Locate the cell with the specified text and output its (x, y) center coordinate. 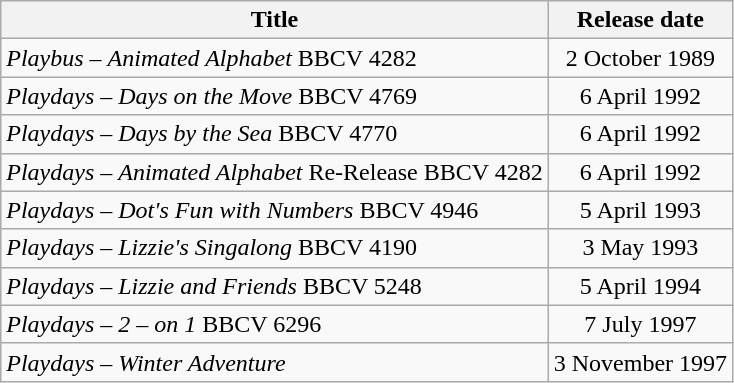
Playdays – Winter Adventure (274, 362)
7 July 1997 (640, 324)
Release date (640, 20)
Playdays – Lizzie's Singalong BBCV 4190 (274, 248)
Playdays – Animated Alphabet Re-Release BBCV 4282 (274, 172)
5 April 1993 (640, 210)
5 April 1994 (640, 286)
Playdays – Lizzie and Friends BBCV 5248 (274, 286)
Playbus – Animated Alphabet BBCV 4282 (274, 58)
Playdays – 2 – on 1 BBCV 6296 (274, 324)
Playdays – Dot's Fun with Numbers BBCV 4946 (274, 210)
Playdays – Days on the Move BBCV 4769 (274, 96)
3 May 1993 (640, 248)
Playdays – Days by the Sea BBCV 4770 (274, 134)
3 November 1997 (640, 362)
Title (274, 20)
2 October 1989 (640, 58)
